Pinpoint the cell where the given text exists, returning its [X, Y] midpoint coordinate. 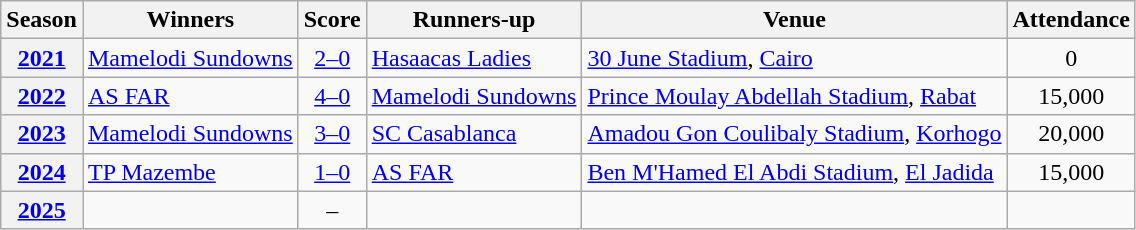
1–0 [332, 172]
2023 [42, 134]
Runners-up [474, 20]
4–0 [332, 96]
Season [42, 20]
Ben M'Hamed El Abdi Stadium, El Jadida [794, 172]
3–0 [332, 134]
SC Casablanca [474, 134]
Prince Moulay Abdellah Stadium, Rabat [794, 96]
– [332, 210]
2024 [42, 172]
Winners [190, 20]
2021 [42, 58]
Attendance [1071, 20]
2022 [42, 96]
TP Mazembe [190, 172]
Score [332, 20]
2–0 [332, 58]
Amadou Gon Coulibaly Stadium, Korhogo [794, 134]
Hasaacas Ladies [474, 58]
2025 [42, 210]
20,000 [1071, 134]
Venue [794, 20]
30 June Stadium, Cairo [794, 58]
0 [1071, 58]
